Detect which cell encompasses the target text, then output its [x, y] center coordinate. 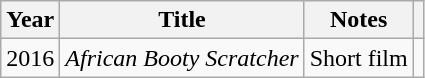
Year [30, 20]
Short film [358, 58]
Notes [358, 20]
African Booty Scratcher [182, 58]
2016 [30, 58]
Title [182, 20]
